Pinpoint the cell where the given text exists, returning its (x, y) midpoint coordinate. 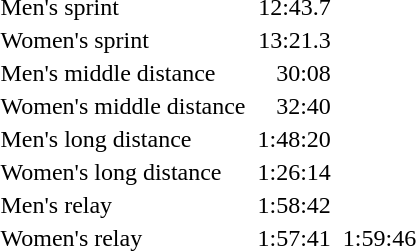
30:08 (294, 73)
13:21.3 (294, 40)
1:48:20 (294, 139)
1:58:42 (294, 205)
1:26:14 (294, 172)
32:40 (294, 106)
